From the cell containing the given text, extract its center point as (x, y) coordinate. 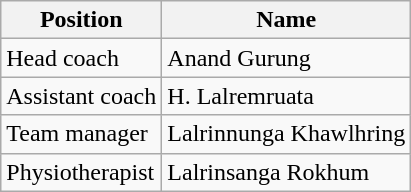
H. Lalremruata (286, 96)
Name (286, 20)
Physiotherapist (82, 172)
Team manager (82, 134)
Position (82, 20)
Head coach (82, 58)
Assistant coach (82, 96)
Lalrinnunga Khawlhring (286, 134)
Lalrinsanga Rokhum (286, 172)
Anand Gurung (286, 58)
